Determine the [X, Y] coordinate at the center of the cell enclosing the given text.  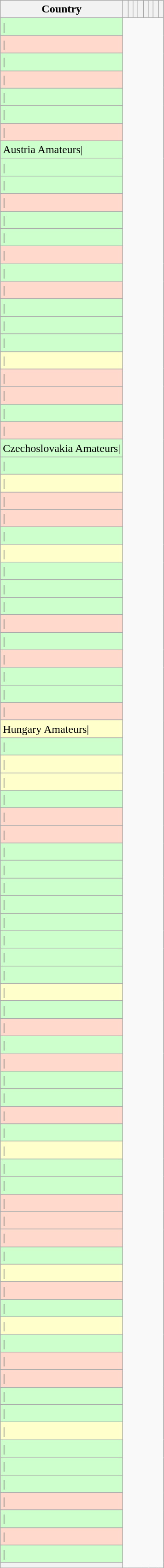
Country [62, 9]
Hungary Amateurs| [62, 729]
Austria Amateurs| [62, 149]
Czechoslovakia Amateurs| [62, 448]
